Extract the (x, y) coordinate from the center of the cell holding the provided text.  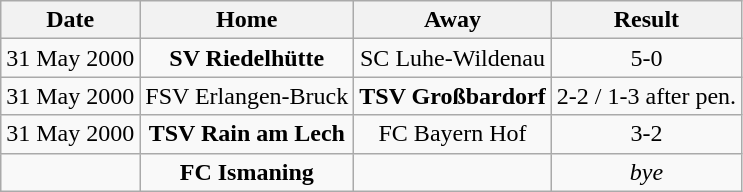
FC Bayern Hof (453, 134)
2-2 / 1-3 after pen. (646, 96)
FSV Erlangen-Bruck (247, 96)
5-0 (646, 58)
FC Ismaning (247, 172)
Home (247, 20)
Away (453, 20)
Result (646, 20)
TSV Großbardorf (453, 96)
bye (646, 172)
TSV Rain am Lech (247, 134)
Date (70, 20)
3-2 (646, 134)
SV Riedelhütte (247, 58)
SC Luhe-Wildenau (453, 58)
